For the text-containing cell, return its midpoint in [X, Y] coordinate format. 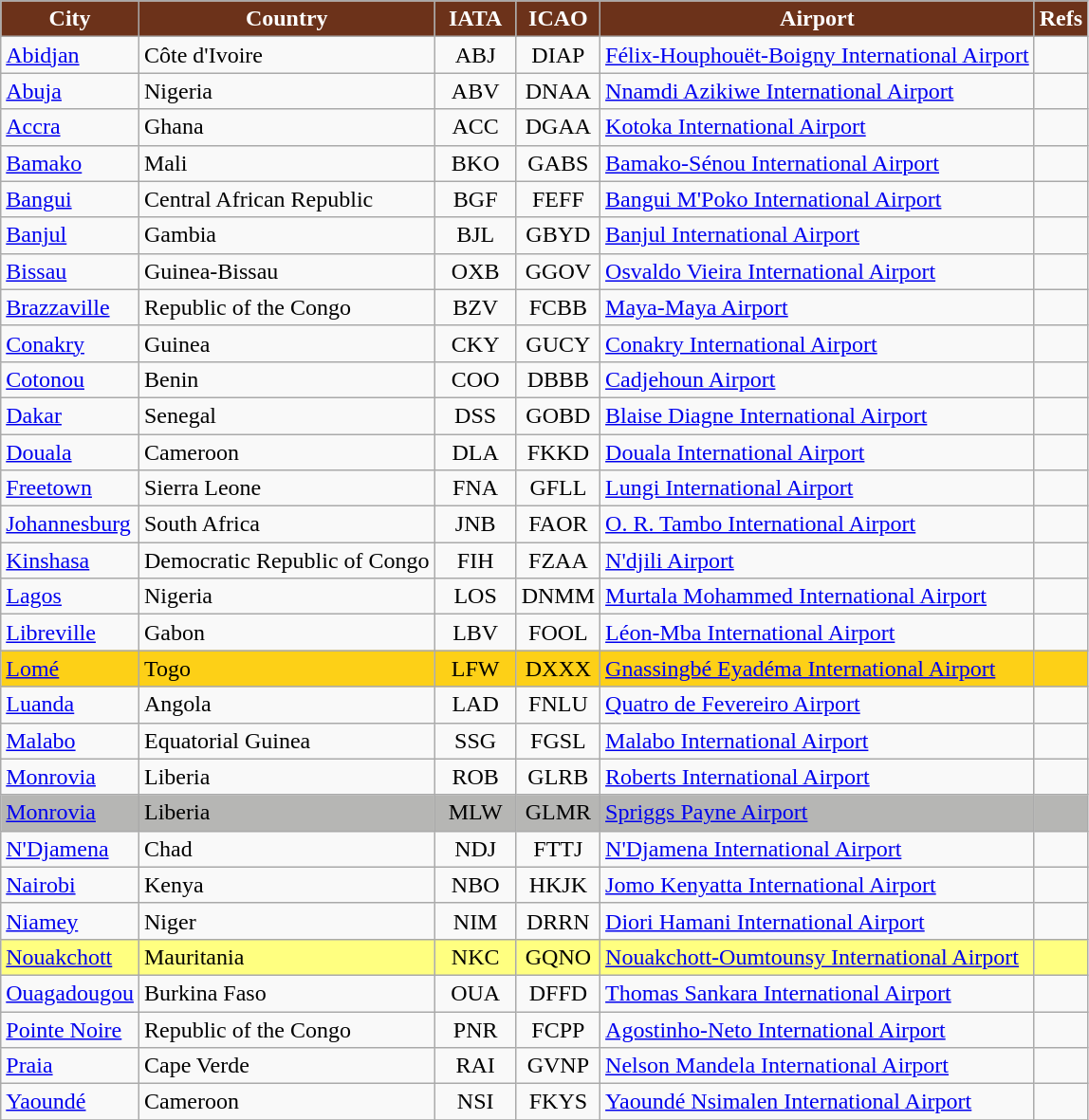
Nouakchott-Oumtounsy International Airport [818, 957]
Mauritania [286, 957]
Côte d'Ivoire [286, 55]
Dakar [70, 415]
Roberts International Airport [818, 777]
DGAA [558, 127]
FAOR [558, 524]
Malabo [70, 741]
N'Djamena International Airport [818, 849]
South Africa [286, 524]
Lomé [70, 669]
JNB [475, 524]
Freetown [70, 488]
N'djili Airport [818, 560]
PNR [475, 1029]
DRRN [558, 921]
Ghana [286, 127]
CKY [475, 343]
FKYS [558, 1102]
Nelson Mandela International Airport [818, 1066]
Guinea-Bissau [286, 271]
Osvaldo Vieira International Airport [818, 271]
Kotoka International Airport [818, 127]
DBBB [558, 379]
ROB [475, 777]
Spriggs Payne Airport [818, 813]
DLA [475, 452]
Praia [70, 1066]
Central African Republic [286, 199]
LOS [475, 597]
City [70, 19]
Johannesburg [70, 524]
Gabon [286, 633]
RAI [475, 1066]
Refs [1061, 19]
N'Djamena [70, 849]
NBO [475, 885]
Burkina Faso [286, 993]
DXXX [558, 669]
Gambia [286, 235]
Conakry [70, 343]
FOOL [558, 633]
Lungi International Airport [818, 488]
FZAA [558, 560]
GUCY [558, 343]
Félix-Houphouët-Boigny International Airport [818, 55]
FKKD [558, 452]
LFW [475, 669]
GABS [558, 163]
DFFD [558, 993]
Kinshasa [70, 560]
GFLL [558, 488]
Yaoundé [70, 1102]
DIAP [558, 55]
FNA [475, 488]
Cotonou [70, 379]
Abuja [70, 91]
Banjul [70, 235]
Blaise Diagne International Airport [818, 415]
DNMM [558, 597]
Democratic Republic of Congo [286, 560]
Accra [70, 127]
Ouagadougou [70, 993]
FEFF [558, 199]
Guinea [286, 343]
Douala [70, 452]
Malabo International Airport [818, 741]
Léon-Mba International Airport [818, 633]
Brazzaville [70, 307]
Abidjan [70, 55]
Nairobi [70, 885]
BJL [475, 235]
Mali [286, 163]
SSG [475, 741]
MLW [475, 813]
FIH [475, 560]
GOBD [558, 415]
FGSL [558, 741]
Agostinho-Neto International Airport [818, 1029]
BGF [475, 199]
Kenya [286, 885]
Conakry International Airport [818, 343]
FTTJ [558, 849]
GQNO [558, 957]
Libreville [70, 633]
NSI [475, 1102]
Jomo Kenyatta International Airport [818, 885]
ABV [475, 91]
Bangui M'Poko International Airport [818, 199]
ABJ [475, 55]
Banjul International Airport [818, 235]
GVNP [558, 1066]
COO [475, 379]
DNAA [558, 91]
Niger [286, 921]
Luanda [70, 705]
Senegal [286, 415]
LBV [475, 633]
Murtala Mohammed International Airport [818, 597]
Gnassingbé Eyadéma International Airport [818, 669]
Bamako-Sénou International Airport [818, 163]
ICAO [558, 19]
NKC [475, 957]
Benin [286, 379]
Equatorial Guinea [286, 741]
Angola [286, 705]
OXB [475, 271]
Airport [818, 19]
Yaoundé Nsimalen International Airport [818, 1102]
FCPP [558, 1029]
OUA [475, 993]
GLRB [558, 777]
Bangui [70, 199]
ACC [475, 127]
Niamey [70, 921]
Thomas Sankara International Airport [818, 993]
Cape Verde [286, 1066]
LAD [475, 705]
Chad [286, 849]
NDJ [475, 849]
Nnamdi Azikiwe International Airport [818, 91]
Diori Hamani International Airport [818, 921]
BKO [475, 163]
Pointe Noire [70, 1029]
IATA [475, 19]
O. R. Tambo International Airport [818, 524]
NIM [475, 921]
GBYD [558, 235]
Lagos [70, 597]
Cadjehoun Airport [818, 379]
FCBB [558, 307]
Bamako [70, 163]
Togo [286, 669]
BZV [475, 307]
Bissau [70, 271]
Nouakchott [70, 957]
Maya-Maya Airport [818, 307]
GLMR [558, 813]
HKJK [558, 885]
DSS [475, 415]
FNLU [558, 705]
Quatro de Fevereiro Airport [818, 705]
Sierra Leone [286, 488]
Douala International Airport [818, 452]
Country [286, 19]
GGOV [558, 271]
